Return [X, Y] of the center of cell containing provided text 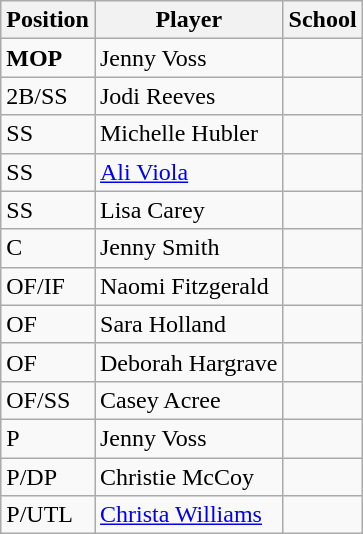
OF/IF [48, 286]
2B/SS [48, 96]
P/UTL [48, 515]
C [48, 248]
School [322, 20]
Deborah Hargrave [188, 362]
Sara Holland [188, 324]
P [48, 438]
Naomi Fitzgerald [188, 286]
Ali Viola [188, 172]
Christa Williams [188, 515]
Christie McCoy [188, 477]
MOP [48, 58]
Casey Acree [188, 400]
Michelle Hubler [188, 134]
Position [48, 20]
P/DP [48, 477]
Jodi Reeves [188, 96]
Player [188, 20]
OF/SS [48, 400]
Jenny Smith [188, 248]
Lisa Carey [188, 210]
